Detect which cell encompasses the target text, then output its [x, y] center coordinate. 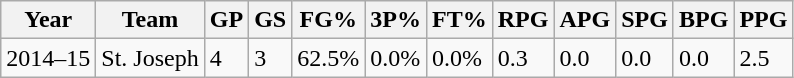
Team [150, 20]
0.3 [523, 58]
4 [226, 58]
St. Joseph [150, 58]
FT% [459, 20]
2.5 [764, 58]
62.5% [328, 58]
3 [270, 58]
GS [270, 20]
BPG [703, 20]
SPG [645, 20]
2014–15 [48, 58]
RPG [523, 20]
Year [48, 20]
GP [226, 20]
APG [585, 20]
PPG [764, 20]
FG% [328, 20]
3P% [396, 20]
